Locate the cell with the specified text and output its (X, Y) center coordinate. 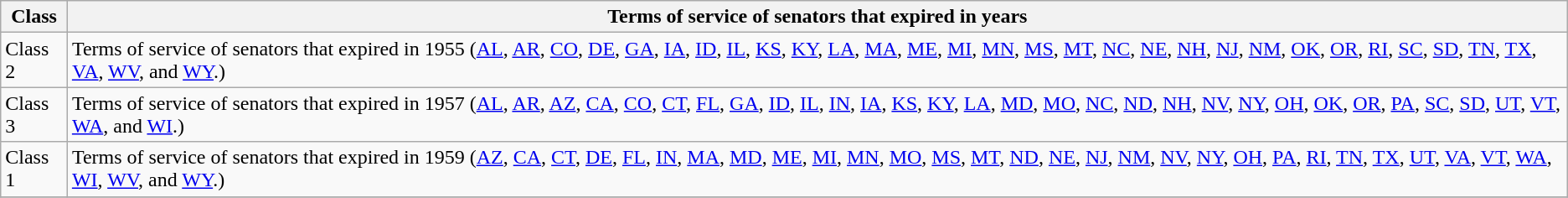
Class (34, 17)
Class 3 (34, 114)
Class 1 (34, 169)
Class 2 (34, 60)
Terms of service of senators that expired in years (818, 17)
